Extract the (X, Y) coordinate from the center of the cell holding the provided text.  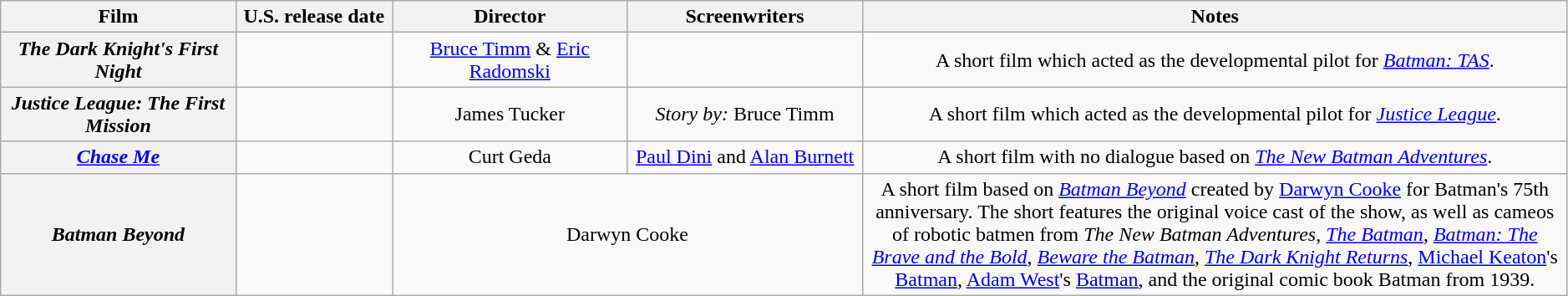
Batman Beyond (119, 234)
U.S. release date (314, 17)
James Tucker (510, 114)
A short film with no dialogue based on The New Batman Adventures. (1215, 157)
Notes (1215, 17)
Justice League: The First Mission (119, 114)
The Dark Knight's First Night (119, 60)
Paul Dini and Alan Burnett (745, 157)
Director (510, 17)
Curt Geda (510, 157)
Bruce Timm & Eric Radomski (510, 60)
A short film which acted as the developmental pilot for Justice League. (1215, 114)
Darwyn Cooke (628, 234)
Chase Me (119, 157)
Film (119, 17)
Story by: Bruce Timm (745, 114)
A short film which acted as the developmental pilot for Batman: TAS. (1215, 60)
Screenwriters (745, 17)
